Return the (x, y) coordinate for the center point of the cell that contains the specified text.  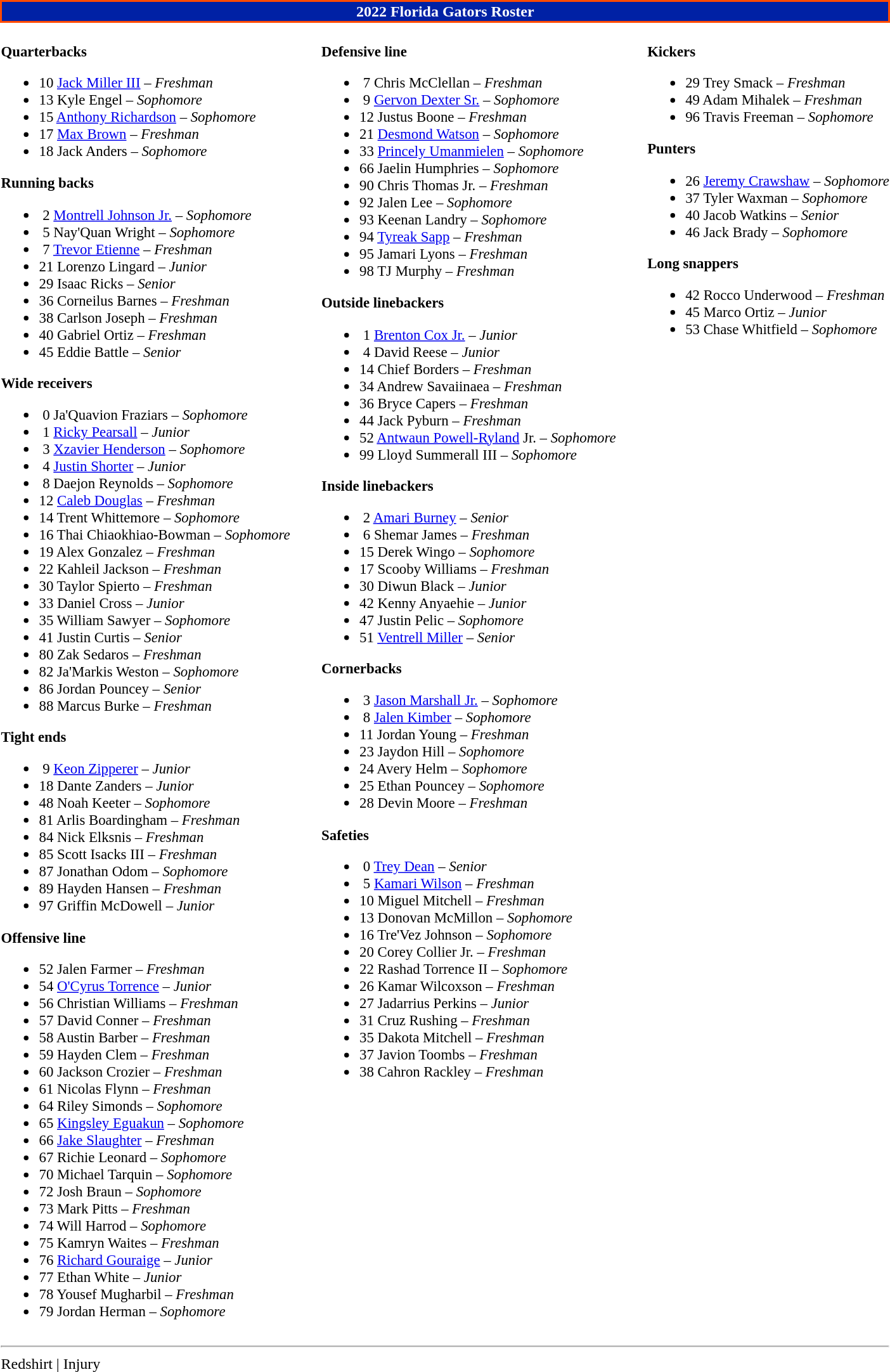
2022 Florida Gators Roster (445, 11)
